Locate the cell with the specified text and output its [x, y] center coordinate. 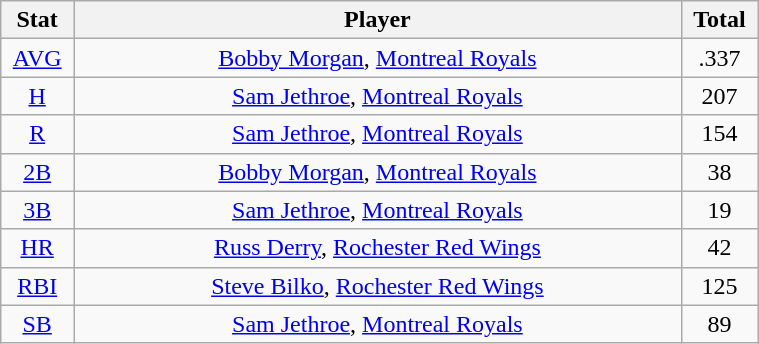
RBI [38, 286]
R [38, 134]
Total [719, 20]
.337 [719, 58]
H [38, 96]
2B [38, 172]
Player [378, 20]
HR [38, 248]
42 [719, 248]
SB [38, 324]
89 [719, 324]
207 [719, 96]
125 [719, 286]
AVG [38, 58]
3B [38, 210]
Russ Derry, Rochester Red Wings [378, 248]
Stat [38, 20]
Steve Bilko, Rochester Red Wings [378, 286]
154 [719, 134]
38 [719, 172]
19 [719, 210]
